For the text-containing cell, return its midpoint in [X, Y] coordinate format. 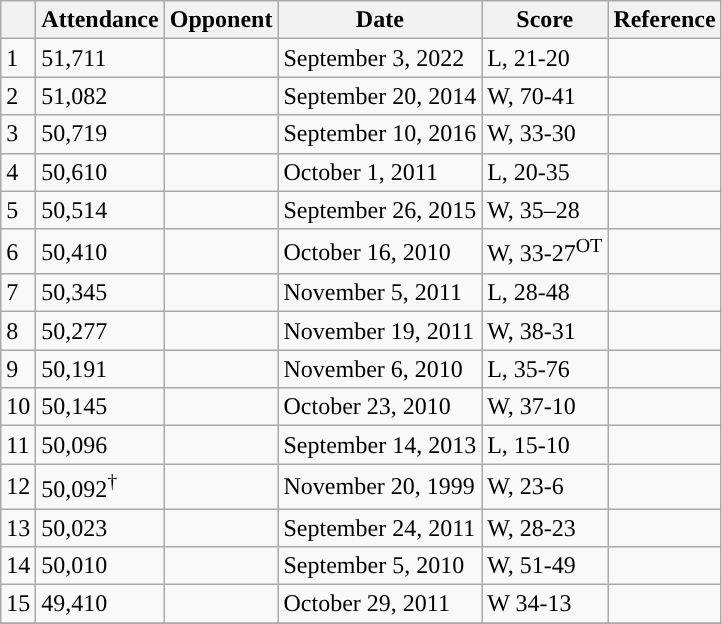
14 [18, 566]
6 [18, 252]
Reference [664, 20]
September 3, 2022 [380, 58]
W, 33-30 [545, 134]
October 16, 2010 [380, 252]
50,096 [100, 445]
October 1, 2011 [380, 172]
September 20, 2014 [380, 96]
September 14, 2013 [380, 445]
50,277 [100, 331]
November 19, 2011 [380, 331]
W, 23-6 [545, 486]
50,610 [100, 172]
W, 51-49 [545, 566]
W 34-13 [545, 604]
September 24, 2011 [380, 528]
8 [18, 331]
5 [18, 210]
10 [18, 407]
13 [18, 528]
Date [380, 20]
W, 70-41 [545, 96]
Score [545, 20]
November 5, 2011 [380, 293]
11 [18, 445]
50,145 [100, 407]
7 [18, 293]
3 [18, 134]
Opponent [221, 20]
October 29, 2011 [380, 604]
50,719 [100, 134]
L, 21-20 [545, 58]
W, 33-27OT [545, 252]
15 [18, 604]
50,410 [100, 252]
51,711 [100, 58]
October 23, 2010 [380, 407]
50,514 [100, 210]
49,410 [100, 604]
September 10, 2016 [380, 134]
L, 15-10 [545, 445]
50,092† [100, 486]
L, 20-35 [545, 172]
L, 35-76 [545, 369]
W, 35–28 [545, 210]
September 5, 2010 [380, 566]
W, 38-31 [545, 331]
4 [18, 172]
2 [18, 96]
50,191 [100, 369]
50,010 [100, 566]
50,023 [100, 528]
W, 37-10 [545, 407]
November 20, 1999 [380, 486]
1 [18, 58]
51,082 [100, 96]
9 [18, 369]
Attendance [100, 20]
November 6, 2010 [380, 369]
W, 28-23 [545, 528]
September 26, 2015 [380, 210]
12 [18, 486]
50,345 [100, 293]
L, 28-48 [545, 293]
